Pinpoint the cell where the given text exists, returning its [X, Y] midpoint coordinate. 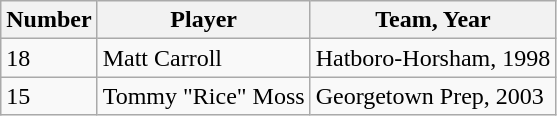
Georgetown Prep, 2003 [433, 96]
Hatboro-Horsham, 1998 [433, 58]
15 [49, 96]
Player [204, 20]
Tommy "Rice" Moss [204, 96]
Number [49, 20]
18 [49, 58]
Team, Year [433, 20]
Matt Carroll [204, 58]
